Return [X, Y] of the center of cell containing provided text 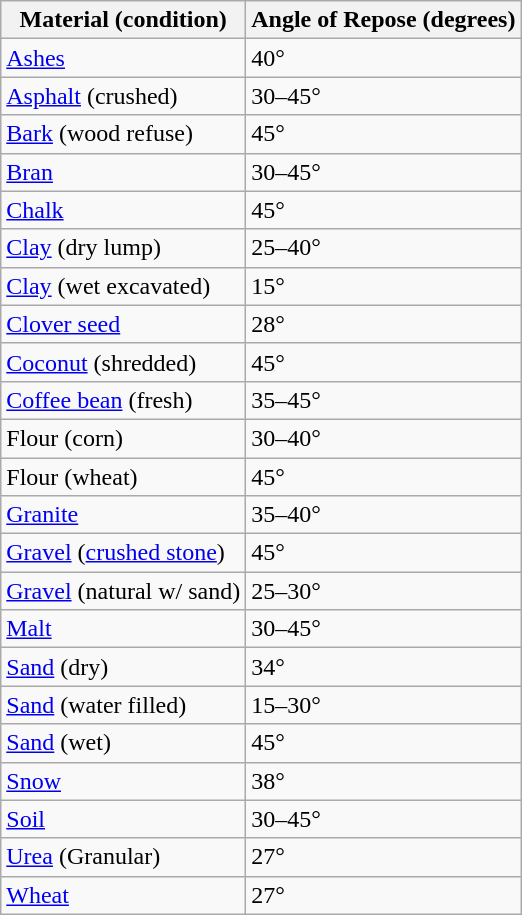
Clover seed [124, 324]
25–40° [384, 248]
Angle of Repose (degrees) [384, 20]
35–45° [384, 400]
38° [384, 781]
Material (condition) [124, 20]
30–40° [384, 438]
40° [384, 58]
Granite [124, 515]
15–30° [384, 705]
Coconut (shredded) [124, 362]
Malt [124, 629]
Sand (dry) [124, 667]
15° [384, 286]
Gravel (natural w/ sand) [124, 591]
Soil [124, 819]
Urea (Granular) [124, 857]
Clay (wet excavated) [124, 286]
Snow [124, 781]
Flour (wheat) [124, 477]
Bran [124, 172]
Gravel (crushed stone) [124, 553]
Asphalt (crushed) [124, 96]
Bark (wood refuse) [124, 134]
Clay (dry lump) [124, 248]
Wheat [124, 895]
34° [384, 667]
25–30° [384, 591]
28° [384, 324]
Sand (water filled) [124, 705]
35–40° [384, 515]
Ashes [124, 58]
Chalk [124, 210]
Flour (corn) [124, 438]
Coffee bean (fresh) [124, 400]
Sand (wet) [124, 743]
